Find where the given text appears and provide that cell's center as [X, Y] coordinate. 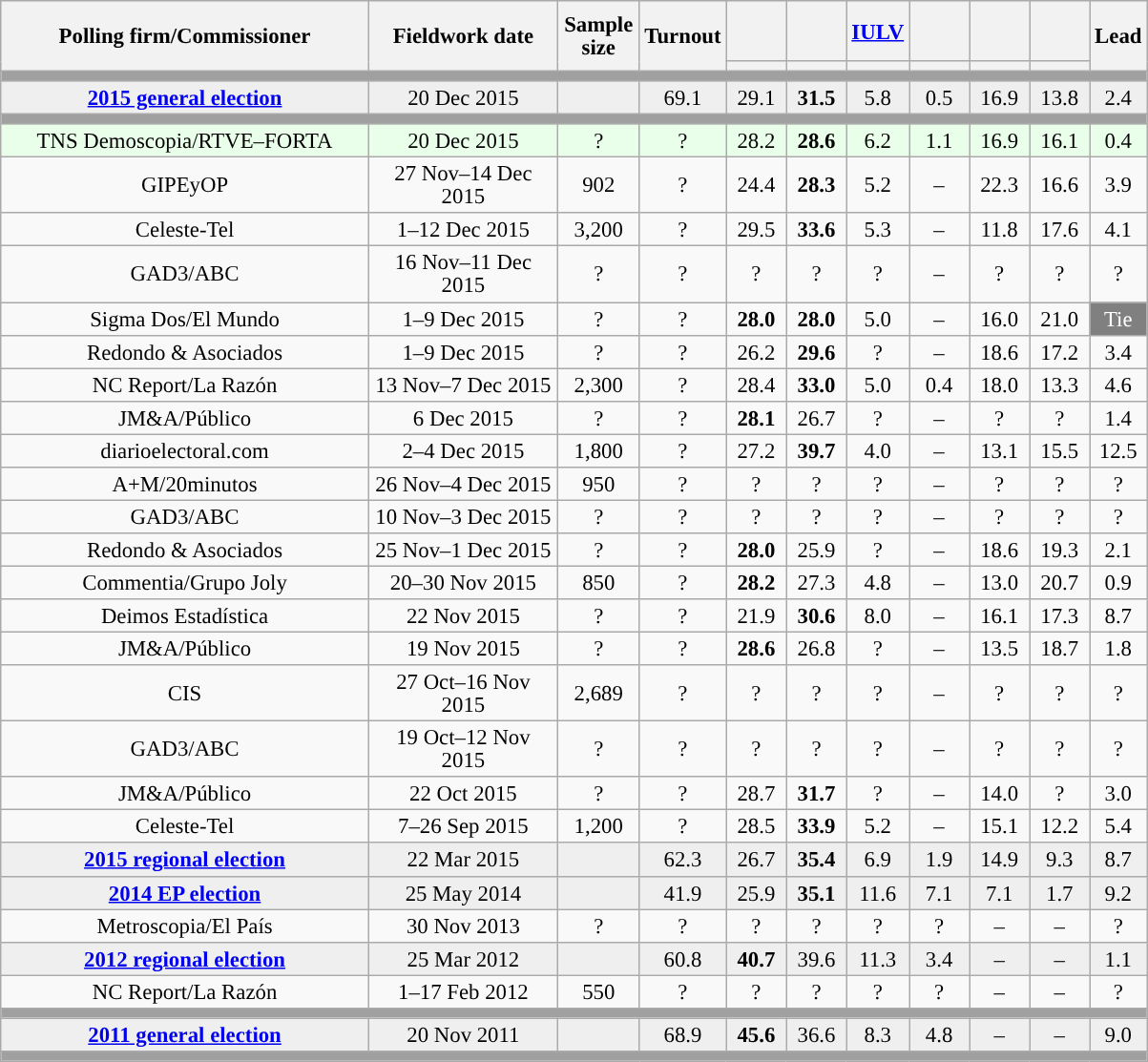
19 Oct–12 Nov 2015 [463, 750]
2015 general election [185, 97]
0.9 [1118, 582]
28.4 [756, 385]
12.5 [1118, 450]
28.3 [817, 185]
5.4 [1118, 826]
33.0 [817, 385]
22 Oct 2015 [463, 794]
1,800 [598, 450]
36.6 [817, 1034]
30 Nov 2013 [463, 926]
14.0 [1000, 794]
30.6 [817, 616]
33.9 [817, 826]
A+M/20minutos [185, 485]
CIS [185, 693]
6 Dec 2015 [463, 418]
33.6 [817, 231]
60.8 [683, 958]
19.3 [1059, 550]
17.6 [1059, 231]
39.7 [817, 450]
27 Nov–14 Dec 2015 [463, 185]
1.9 [939, 861]
GIPEyOP [185, 185]
2.1 [1118, 550]
902 [598, 185]
41.9 [683, 893]
29.1 [756, 97]
22 Mar 2015 [463, 861]
20.7 [1059, 582]
950 [598, 485]
25 May 2014 [463, 893]
11.6 [878, 893]
25 Nov–1 Dec 2015 [463, 550]
26.8 [817, 649]
2,689 [598, 693]
Commentia/Grupo Joly [185, 582]
26.2 [756, 351]
1–17 Feb 2012 [463, 992]
13.0 [1000, 582]
Sample size [598, 36]
2,300 [598, 385]
9.2 [1118, 893]
3.0 [1118, 794]
4.1 [1118, 231]
26 Nov–4 Dec 2015 [463, 485]
4.0 [878, 450]
29.5 [756, 231]
21.9 [756, 616]
20 Nov 2011 [463, 1034]
16 Nov–11 Dec 2015 [463, 275]
21.0 [1059, 319]
550 [598, 992]
18.7 [1059, 649]
13 Nov–7 Dec 2015 [463, 385]
0.5 [939, 97]
2011 general election [185, 1034]
20–30 Nov 2015 [463, 582]
Turnout [683, 36]
18.0 [1000, 385]
15.5 [1059, 450]
Fieldwork date [463, 36]
28.7 [756, 794]
2–4 Dec 2015 [463, 450]
15.1 [1000, 826]
Metroscopia/El País [185, 926]
35.4 [817, 861]
5.3 [878, 231]
8.3 [878, 1034]
24.4 [756, 185]
1.4 [1118, 418]
9.0 [1118, 1034]
40.7 [756, 958]
16.0 [1000, 319]
Deimos Estadística [185, 616]
13.8 [1059, 97]
850 [598, 582]
45.6 [756, 1034]
3,200 [598, 231]
22 Nov 2015 [463, 616]
17.2 [1059, 351]
11.3 [878, 958]
Lead [1118, 36]
11.8 [1000, 231]
Sigma Dos/El Mundo [185, 319]
69.1 [683, 97]
6.2 [878, 141]
2012 regional election [185, 958]
31.7 [817, 794]
9.3 [1059, 861]
27.3 [817, 582]
12.2 [1059, 826]
7–26 Sep 2015 [463, 826]
25 Mar 2012 [463, 958]
5.8 [878, 97]
8.0 [878, 616]
28.1 [756, 418]
68.9 [683, 1034]
13.3 [1059, 385]
13.1 [1000, 450]
Polling firm/Commissioner [185, 36]
1.7 [1059, 893]
1,200 [598, 826]
29.6 [817, 351]
2015 regional election [185, 861]
1–12 Dec 2015 [463, 231]
17.3 [1059, 616]
28.5 [756, 826]
6.9 [878, 861]
35.1 [817, 893]
IULV [878, 31]
13.5 [1000, 649]
14.9 [1000, 861]
1.8 [1118, 649]
22.3 [1000, 185]
16.6 [1059, 185]
31.5 [817, 97]
4.6 [1118, 385]
2014 EP election [185, 893]
62.3 [683, 861]
27.2 [756, 450]
19 Nov 2015 [463, 649]
diarioelectoral.com [185, 450]
Tie [1118, 319]
2.4 [1118, 97]
27 Oct–16 Nov 2015 [463, 693]
10 Nov–3 Dec 2015 [463, 517]
TNS Demoscopia/RTVE–FORTA [185, 141]
3.9 [1118, 185]
39.6 [817, 958]
